Determine the (X, Y) coordinate at the center of the cell enclosing the given text.  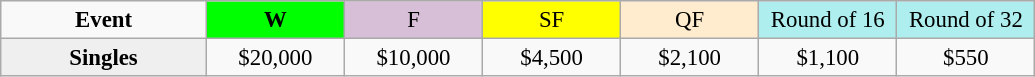
$1,100 (828, 58)
$4,500 (552, 58)
$10,000 (413, 58)
W (275, 20)
$20,000 (275, 58)
Round of 32 (966, 20)
$550 (966, 58)
SF (552, 20)
Event (104, 20)
QF (690, 20)
$2,100 (690, 58)
Round of 16 (828, 20)
Singles (104, 58)
F (413, 20)
